Return the [X, Y] coordinate for the center point of the cell that contains the specified text.  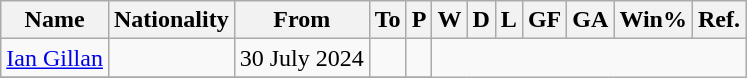
To [388, 20]
D [481, 20]
30 July 2024 [302, 58]
Name [55, 20]
P [419, 20]
Nationality [171, 20]
Ref. [720, 20]
GA [590, 20]
From [302, 20]
W [450, 20]
Win% [654, 20]
L [508, 20]
GF [544, 20]
Ian Gillan [55, 58]
